Scan for the cell matching the given text and deliver its (X, Y) coordinate at center. 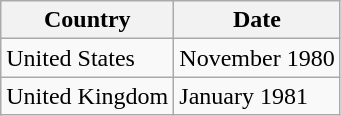
Date (257, 20)
January 1981 (257, 96)
November 1980 (257, 58)
United Kingdom (88, 96)
Country (88, 20)
United States (88, 58)
